Find where the given text appears and provide that cell's center as [x, y] coordinate. 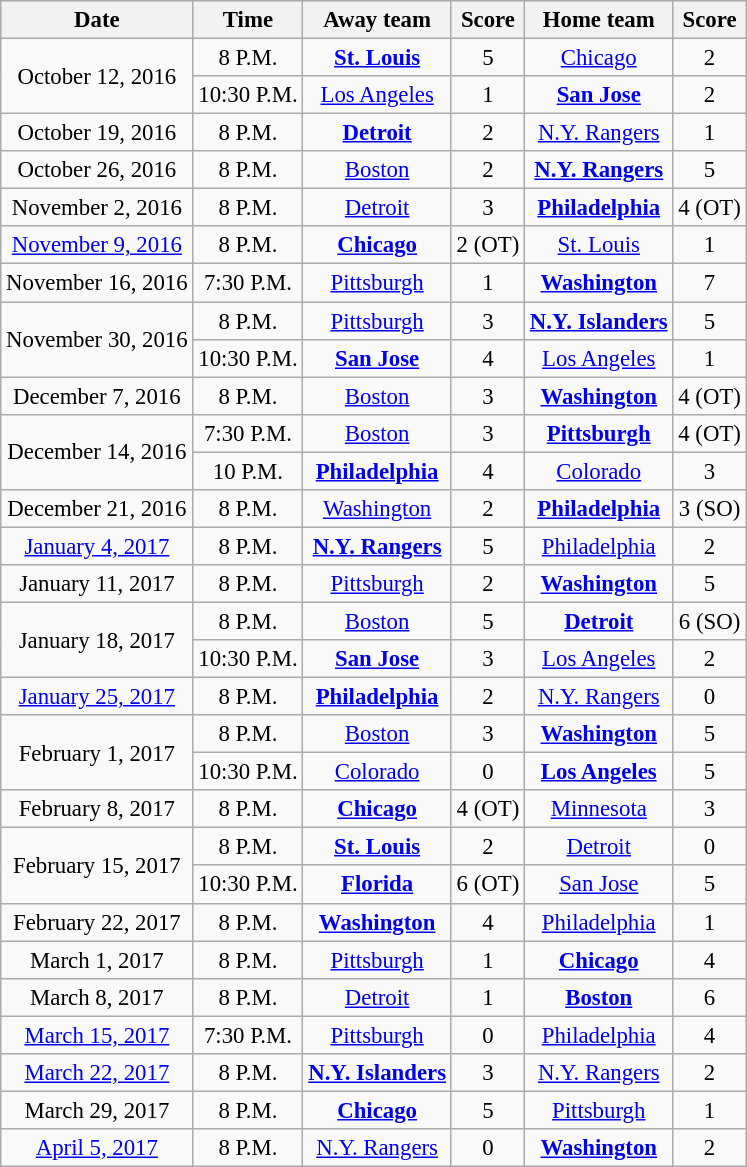
October 12, 2016 [97, 76]
November 16, 2016 [97, 283]
6 (SO) [710, 621]
Away team [377, 20]
3 (SO) [710, 509]
November 9, 2016 [97, 245]
November 2, 2016 [97, 208]
October 26, 2016 [97, 170]
January 4, 2017 [97, 546]
March 15, 2017 [97, 1035]
January 18, 2017 [97, 640]
October 19, 2016 [97, 133]
December 7, 2016 [97, 396]
March 22, 2017 [97, 1073]
January 25, 2017 [97, 697]
November 30, 2016 [97, 340]
January 11, 2017 [97, 584]
6 (OT) [488, 885]
December 21, 2016 [97, 509]
Date [97, 20]
7 [710, 283]
Minnesota [599, 809]
April 5, 2017 [97, 1148]
February 8, 2017 [97, 809]
6 [710, 997]
2 (OT) [488, 245]
December 14, 2016 [97, 452]
March 29, 2017 [97, 1110]
February 1, 2017 [97, 752]
Florida [377, 885]
10 P.M. [248, 471]
Home team [599, 20]
February 15, 2017 [97, 866]
Time [248, 20]
March 8, 2017 [97, 997]
February 22, 2017 [97, 922]
March 1, 2017 [97, 960]
